Search for the cell housing the specified text and yield its (x, y) center coordinate. 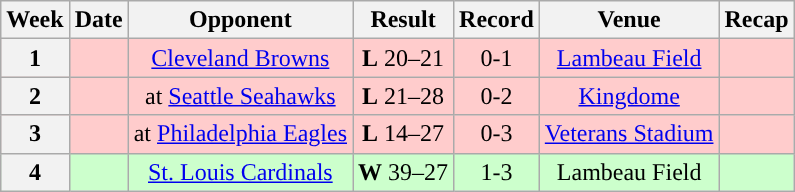
Venue (629, 20)
3 (35, 134)
Record (497, 20)
Recap (756, 20)
Opponent (240, 20)
Kingdome (629, 96)
L 14–27 (404, 134)
0-3 (497, 134)
at Seattle Seahawks (240, 96)
Result (404, 20)
L 20–21 (404, 58)
0-2 (497, 96)
at Philadelphia Eagles (240, 134)
Date (98, 20)
2 (35, 96)
Week (35, 20)
W 39–27 (404, 172)
0-1 (497, 58)
1 (35, 58)
4 (35, 172)
St. Louis Cardinals (240, 172)
L 21–28 (404, 96)
Veterans Stadium (629, 134)
Cleveland Browns (240, 58)
1-3 (497, 172)
